Provide the [x, y] coordinate of the cell's center where the given text is located.  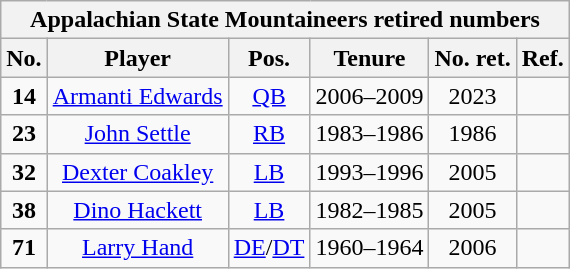
38 [24, 210]
Larry Hand [138, 248]
Ref. [542, 58]
Pos. [269, 58]
1982–1985 [370, 210]
DE/DT [269, 248]
14 [24, 96]
71 [24, 248]
23 [24, 134]
2006 [472, 248]
No. [24, 58]
QB [269, 96]
John Settle [138, 134]
Dino Hackett [138, 210]
1983–1986 [370, 134]
Tenure [370, 58]
Armanti Edwards [138, 96]
1960–1964 [370, 248]
1986 [472, 134]
1993–1996 [370, 172]
Player [138, 58]
2006–2009 [370, 96]
RB [269, 134]
No. ret. [472, 58]
2023 [472, 96]
32 [24, 172]
Dexter Coakley [138, 172]
Appalachian State Mountaineers retired numbers [286, 20]
